Determine the [X, Y] coordinate at the center of the cell enclosing the given text.  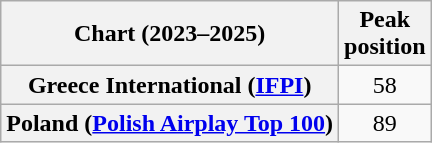
58 [385, 85]
89 [385, 123]
Poland (Polish Airplay Top 100) [170, 123]
Peak position [385, 34]
Greece International (IFPI) [170, 85]
Chart (2023–2025) [170, 34]
